Return the (x, y) coordinate for the center point of the cell that contains the specified text.  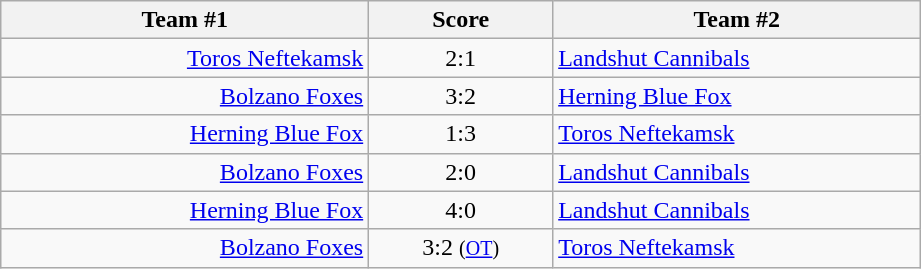
3:2 (461, 96)
1:3 (461, 134)
4:0 (461, 210)
2:0 (461, 172)
3:2 (OT) (461, 248)
2:1 (461, 58)
Score (461, 20)
Team #2 (737, 20)
Team #1 (185, 20)
